From the cell containing the given text, extract its center point as [x, y] coordinate. 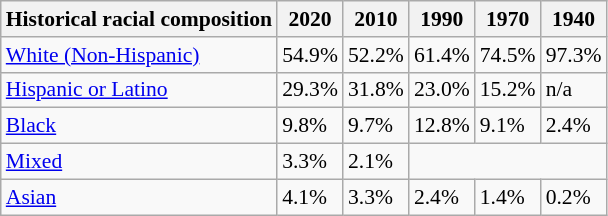
4.1% [310, 197]
Hispanic or Latino [139, 90]
61.4% [442, 55]
15.2% [508, 90]
74.5% [508, 55]
1.4% [508, 197]
9.7% [376, 126]
1970 [508, 19]
23.0% [442, 90]
2010 [376, 19]
1940 [574, 19]
31.8% [376, 90]
Historical racial composition [139, 19]
n/a [574, 90]
54.9% [310, 55]
2.1% [376, 162]
2020 [310, 19]
29.3% [310, 90]
52.2% [376, 55]
Black [139, 126]
12.8% [442, 126]
1990 [442, 19]
9.8% [310, 126]
Asian [139, 197]
9.1% [508, 126]
97.3% [574, 55]
0.2% [574, 197]
White (Non-Hispanic) [139, 55]
Mixed [139, 162]
